Determine the [x, y] coordinate at the center of the cell enclosing the given text.  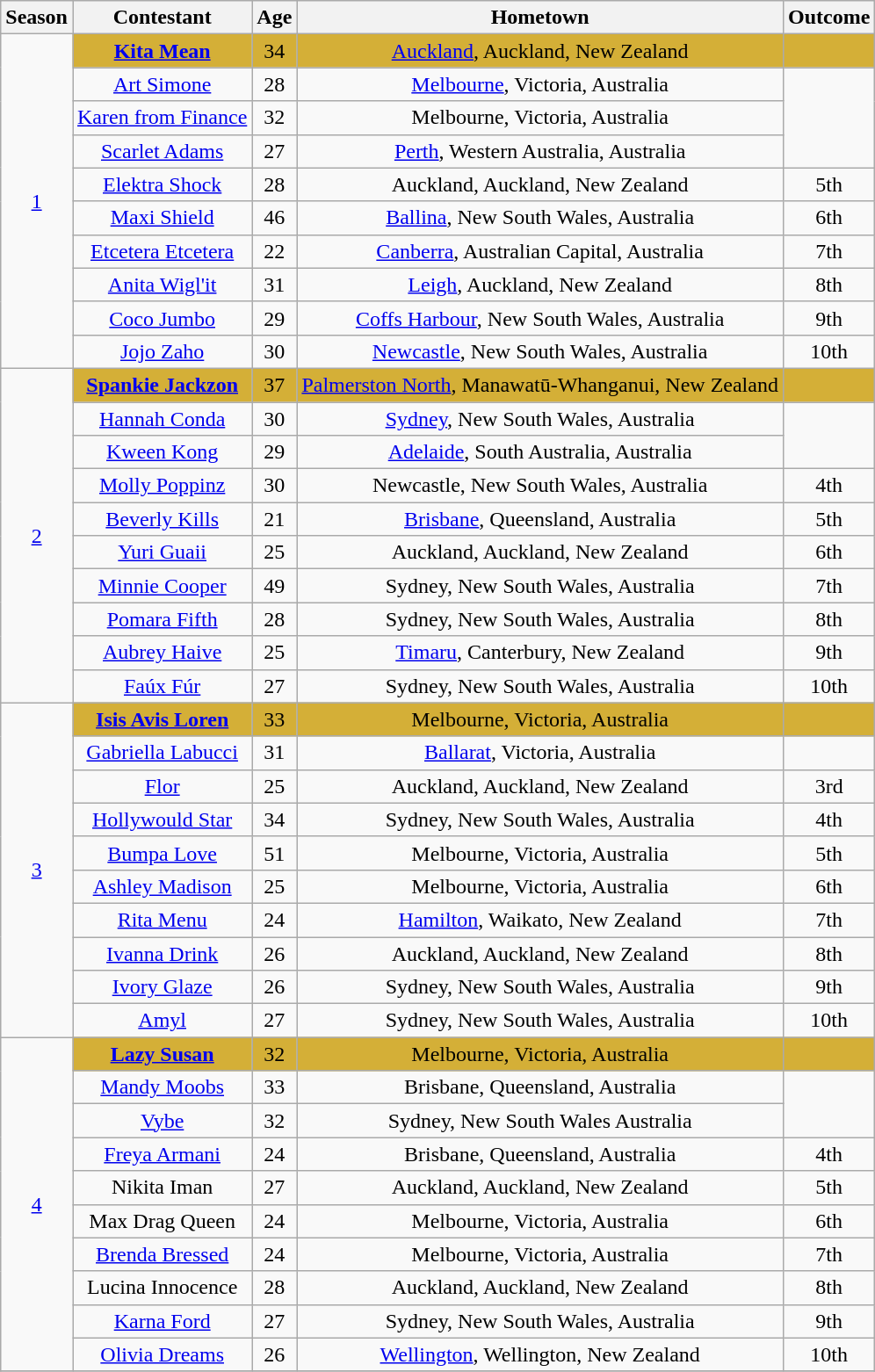
Scarlet Adams [162, 151]
49 [274, 586]
Adelaide, South Australia, Australia [540, 452]
Pomara Fifth [162, 619]
Gabriella Labucci [162, 753]
Brenda Bressed [162, 1254]
Freya Armani [162, 1154]
Canberra, Australian Capital, Australia [540, 251]
Lazy Susan [162, 1054]
Karna Ford [162, 1321]
Etcetera Etcetera [162, 251]
Art Simone [162, 84]
Max Drag Queen [162, 1221]
Palmerston North, Manawatū-Whanganui, New Zealand [540, 385]
Hometown [540, 18]
Maxi Shield [162, 218]
Minnie Cooper [162, 586]
4 [37, 1205]
Elektra Shock [162, 184]
Mandy Moobs [162, 1087]
2 [37, 536]
Molly Poppinz [162, 486]
Nikita Iman [162, 1188]
Ivory Glaze [162, 987]
Season [37, 18]
Contestant [162, 18]
22 [274, 251]
Coco Jumbo [162, 318]
Spankie Jackzon [162, 385]
Hannah Conda [162, 419]
Lucina Innocence [162, 1288]
Rita Menu [162, 920]
Age [274, 18]
Ballarat, Victoria, Australia [540, 753]
Outcome [828, 18]
Faúx Fúr [162, 686]
Bumpa Love [162, 853]
21 [274, 519]
Ballina, New South Wales, Australia [540, 218]
Isis Avis Loren [162, 719]
Perth, Western Australia, Australia [540, 151]
Vybe [162, 1121]
Hollywould Star [162, 820]
Jojo Zaho [162, 351]
Beverly Kills [162, 519]
Timaru, Canterbury, New Zealand [540, 653]
Olivia Dreams [162, 1354]
3 [37, 870]
37 [274, 385]
Karen from Finance [162, 118]
1 [37, 202]
Leigh, Auckland, New Zealand [540, 285]
Flor [162, 786]
Anita Wigl'it [162, 285]
Coffs Harbour, New South Wales, Australia [540, 318]
Hamilton, Waikato, New Zealand [540, 920]
51 [274, 853]
Ivanna Drink [162, 953]
Ashley Madison [162, 886]
46 [274, 218]
Amyl [162, 1021]
Wellington, Wellington, New Zealand [540, 1354]
Kween Kong [162, 452]
Kita Mean [162, 51]
Yuri Guaii [162, 552]
Aubrey Haive [162, 653]
3rd [828, 786]
Sydney, New South Wales Australia [540, 1121]
